For the text-containing cell, return its midpoint in (X, Y) coordinate format. 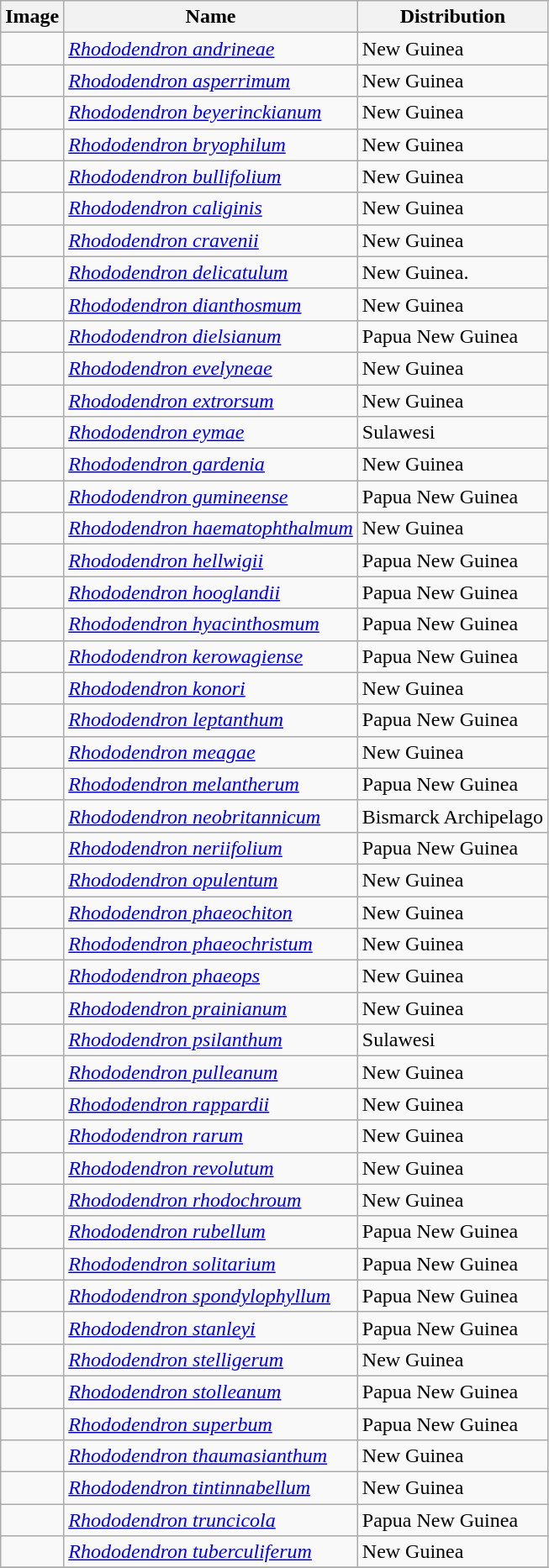
Rhododendron konori (210, 688)
Rhododendron asperrimum (210, 81)
Rhododendron revolutum (210, 1168)
Rhododendron gardenia (210, 465)
Rhododendron dianthosmum (210, 304)
New Guinea. (452, 272)
Rhododendron superbum (210, 1424)
Rhododendron melantherum (210, 784)
Rhododendron prainianum (210, 1008)
Rhododendron rubellum (210, 1232)
Rhododendron leptanthum (210, 720)
Rhododendron hooglandii (210, 592)
Rhododendron thaumasianthum (210, 1456)
Rhododendron hellwigii (210, 560)
Rhododendron bullifolium (210, 176)
Rhododendron stolleanum (210, 1392)
Rhododendron rappardii (210, 1104)
Rhododendron phaeochristum (210, 944)
Rhododendron tintinnabellum (210, 1488)
Rhododendron truncicola (210, 1520)
Rhododendron stelligerum (210, 1360)
Rhododendron phaeochiton (210, 912)
Rhododendron kerowagiense (210, 656)
Rhododendron cravenii (210, 240)
Distribution (452, 17)
Rhododendron gumineense (210, 497)
Rhododendron caliginis (210, 208)
Rhododendron bryophilum (210, 145)
Rhododendron rarum (210, 1136)
Rhododendron haematophthalmum (210, 529)
Rhododendron rhodochroum (210, 1200)
Rhododendron tuberculiferum (210, 1552)
Rhododendron neriifolium (210, 848)
Image (32, 17)
Rhododendron solitarium (210, 1264)
Rhododendron beyerinckianum (210, 113)
Rhododendron opulentum (210, 880)
Rhododendron hyacinthosmum (210, 624)
Rhododendron pulleanum (210, 1072)
Rhododendron dielsianum (210, 336)
Bismarck Archipelago (452, 816)
Rhododendron psilanthum (210, 1040)
Rhododendron extrorsum (210, 401)
Rhododendron andrineae (210, 49)
Rhododendron meagae (210, 752)
Rhododendron neobritannicum (210, 816)
Rhododendron eymae (210, 433)
Name (210, 17)
Rhododendron delicatulum (210, 272)
Rhododendron stanleyi (210, 1328)
Rhododendron evelyneae (210, 368)
Rhododendron spondylophyllum (210, 1296)
Rhododendron phaeops (210, 976)
